For the text-containing cell, return its midpoint in [X, Y] coordinate format. 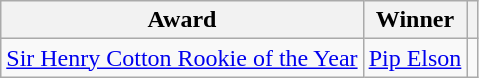
Winner [415, 20]
Award [182, 20]
Pip Elson [415, 58]
Sir Henry Cotton Rookie of the Year [182, 58]
